Identify which cell holds the provided text, then report its (x, y) central coordinate. 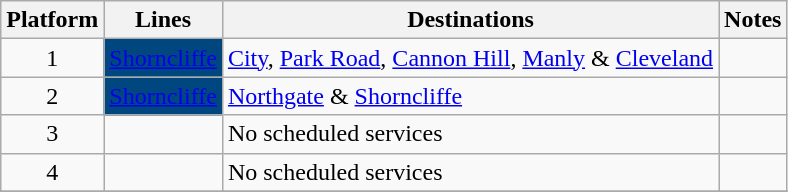
Lines (164, 20)
4 (52, 172)
Destinations (470, 20)
2 (52, 96)
Platform (52, 20)
Northgate & Shorncliffe (470, 96)
3 (52, 134)
City, Park Road, Cannon Hill, Manly & Cleveland (470, 58)
Notes (753, 20)
1 (52, 58)
